For the text-containing cell, return its midpoint in (X, Y) coordinate format. 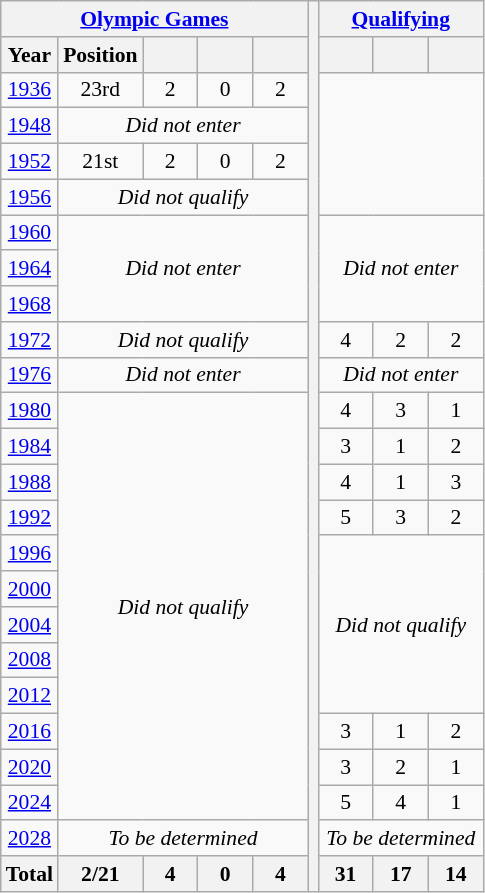
14 (456, 874)
1948 (30, 126)
2004 (30, 625)
21st (100, 162)
1992 (30, 518)
Qualifying (400, 19)
2028 (30, 839)
1964 (30, 269)
1952 (30, 162)
Total (30, 874)
17 (400, 874)
Year (30, 55)
31 (346, 874)
1956 (30, 197)
2024 (30, 803)
2016 (30, 732)
1936 (30, 90)
1972 (30, 340)
2012 (30, 696)
1984 (30, 447)
2020 (30, 767)
1960 (30, 233)
1996 (30, 554)
1968 (30, 304)
23rd (100, 90)
1980 (30, 411)
1988 (30, 482)
1976 (30, 375)
Olympic Games (154, 19)
2008 (30, 660)
2/21 (100, 874)
2000 (30, 589)
Position (100, 55)
